Find where the given text appears and provide that cell's center as [X, Y] coordinate. 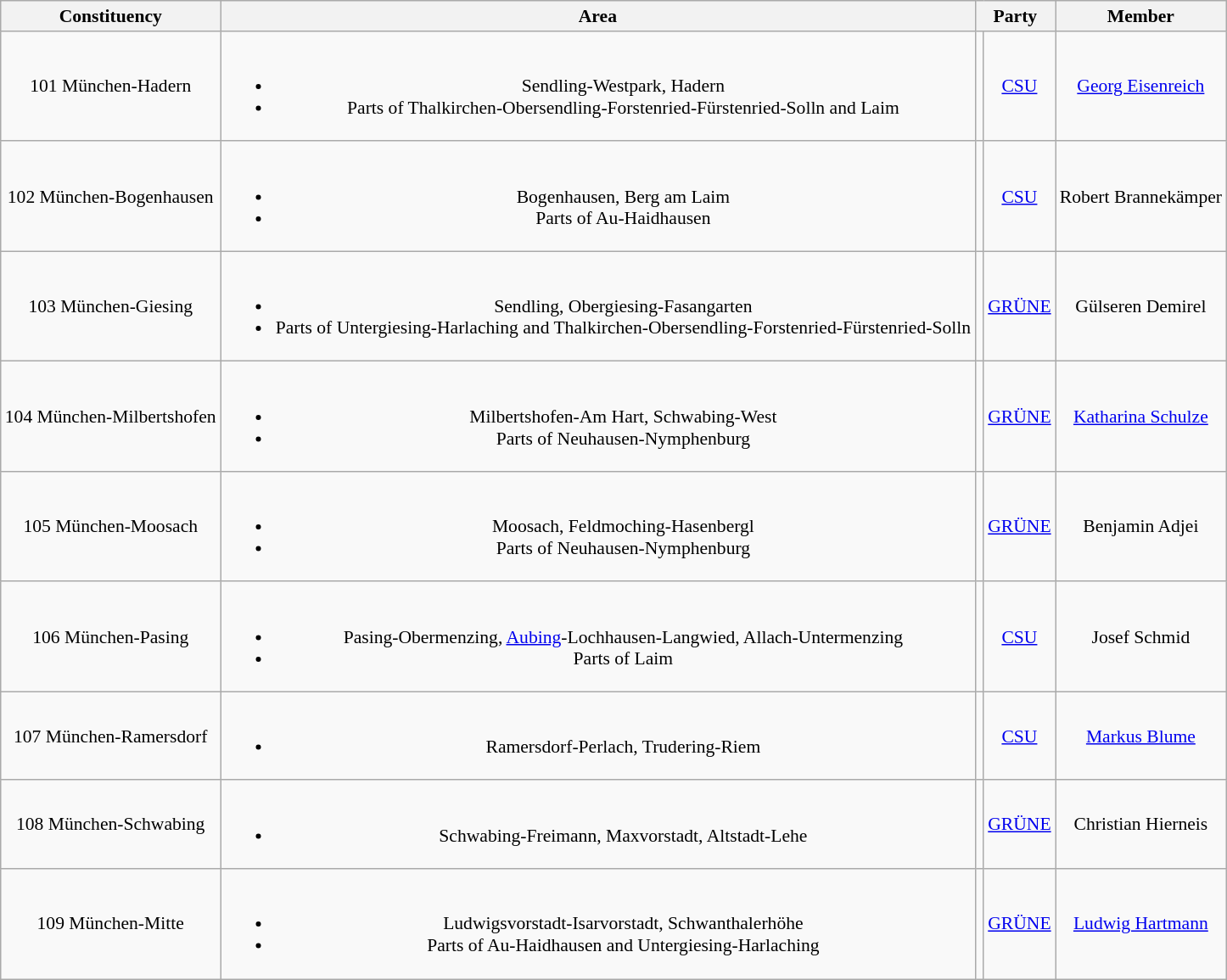
Constituency [110, 16]
107 München-Ramersdorf [110, 736]
Pasing-Obermenzing, Aubing-Lochhausen-Langwied, Allach-UntermenzingParts of Laim [597, 637]
Gülseren Demirel [1140, 306]
Schwabing-Freimann, Maxvorstadt, Altstadt-Lehe [597, 825]
Robert Brannekämper [1140, 197]
101 München-Hadern [110, 87]
103 München-Giesing [110, 306]
Bogenhausen, Berg am LaimParts of Au-Haidhausen [597, 197]
Milbertshofen-Am Hart, Schwabing-WestParts of Neuhausen-Nymphenburg [597, 417]
Ludwigsvorstadt-Isarvorstadt, SchwanthalerhöheParts of Au-Haidhausen and Untergiesing-Harlaching [597, 924]
Katharina Schulze [1140, 417]
108 München-Schwabing [110, 825]
Ramersdorf-Perlach, Trudering-Riem [597, 736]
102 München-Bogenhausen [110, 197]
Benjamin Adjei [1140, 527]
Ludwig Hartmann [1140, 924]
Sendling-Westpark, HadernParts of Thalkirchen-Obersendling-Forstenried-Fürstenried-Solln and Laim [597, 87]
Sendling, Obergiesing-FasangartenParts of Untergiesing-Harlaching and Thalkirchen-Obersendling-Forstenried-Fürstenried-Solln [597, 306]
Area [597, 16]
Markus Blume [1140, 736]
Christian Hierneis [1140, 825]
109 München-Mitte [110, 924]
Member [1140, 16]
Georg Eisenreich [1140, 87]
104 München-Milbertshofen [110, 417]
Party [1015, 16]
106 München-Pasing [110, 637]
105 München-Moosach [110, 527]
Josef Schmid [1140, 637]
Moosach, Feldmoching-HasenberglParts of Neuhausen-Nymphenburg [597, 527]
